Locate the cell with the specified text and output its (x, y) center coordinate. 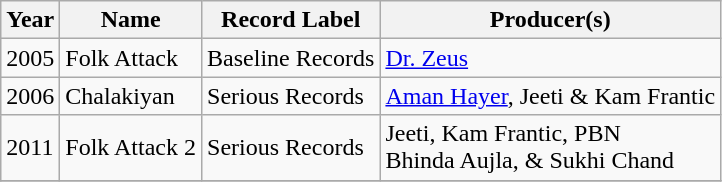
Jeeti, Kam Frantic, PBN Bhinda Aujla, & Sukhi Chand (550, 148)
Aman Hayer, Jeeti & Kam Frantic (550, 96)
Baseline Records (291, 58)
Dr. Zeus (550, 58)
Name (131, 20)
2006 (30, 96)
2011 (30, 148)
Year (30, 20)
Producer(s) (550, 20)
Record Label (291, 20)
2005 (30, 58)
Chalakiyan (131, 96)
Folk Attack (131, 58)
Folk Attack 2 (131, 148)
